Determine the (x, y) coordinate at the center of the cell enclosing the given text.  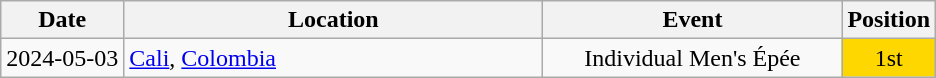
Date (62, 20)
1st (889, 58)
Location (334, 20)
2024-05-03 (62, 58)
Individual Men's Épée (692, 58)
Cali, Colombia (334, 58)
Position (889, 20)
Event (692, 20)
